Return (x, y) of the center of cell containing provided text 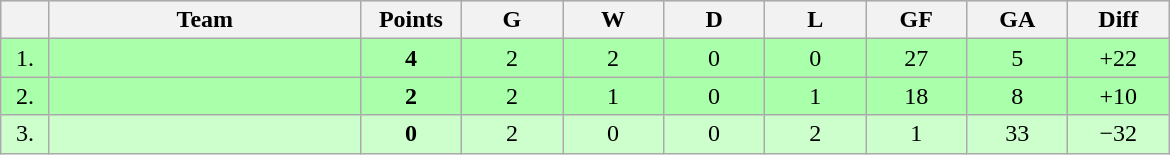
33 (1018, 134)
−32 (1118, 134)
4 (410, 58)
1. (26, 58)
Team (204, 20)
W (612, 20)
8 (1018, 96)
+10 (1118, 96)
L (816, 20)
2. (26, 96)
3. (26, 134)
27 (916, 58)
+22 (1118, 58)
GF (916, 20)
Points (410, 20)
18 (916, 96)
5 (1018, 58)
GA (1018, 20)
Diff (1118, 20)
D (714, 20)
G (512, 20)
